Extract the (X, Y) coordinate from the center of the cell holding the provided text.  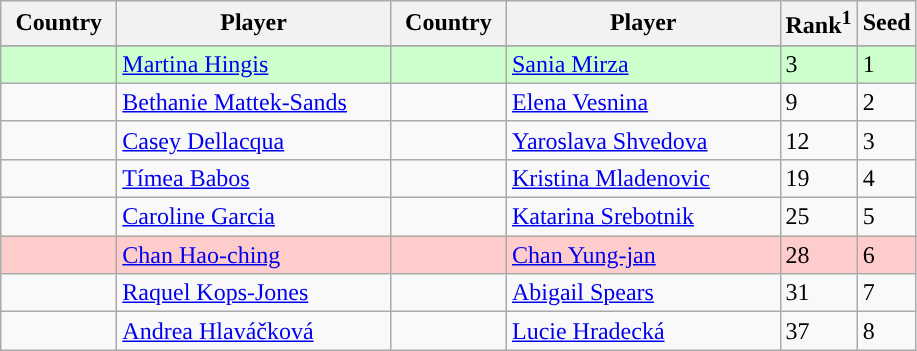
Andrea Hlaváčková (254, 331)
37 (818, 331)
Bethanie Mattek-Sands (254, 102)
8 (886, 331)
6 (886, 255)
12 (818, 140)
Abigail Spears (643, 293)
Tímea Babos (254, 178)
2 (886, 102)
9 (818, 102)
28 (818, 255)
Seed (886, 24)
Elena Vesnina (643, 102)
Caroline Garcia (254, 217)
1 (886, 64)
Kristina Mladenovic (643, 178)
4 (886, 178)
Katarina Srebotnik (643, 217)
Raquel Kops-Jones (254, 293)
Martina Hingis (254, 64)
Rank1 (818, 24)
Chan Hao-ching (254, 255)
31 (818, 293)
Chan Yung-jan (643, 255)
19 (818, 178)
Casey Dellacqua (254, 140)
Yaroslava Shvedova (643, 140)
25 (818, 217)
Sania Mirza (643, 64)
Lucie Hradecká (643, 331)
5 (886, 217)
7 (886, 293)
